Capture the cell that displays the provided text and extract its [x, y] central coordinate. 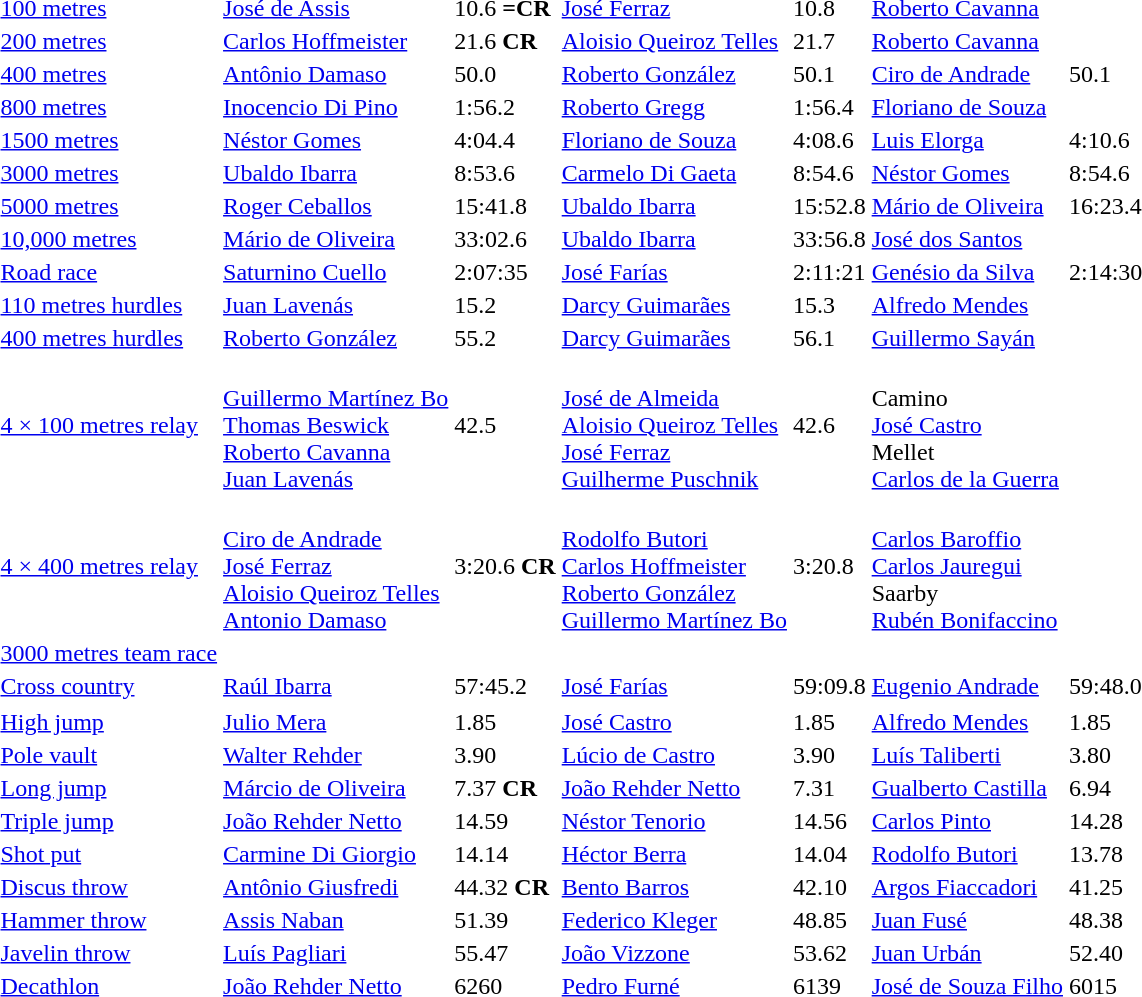
CaminoJosé CastroMelletCarlos de la Guerra [967, 425]
Ciro de Andrade [967, 74]
21.6 CR [505, 41]
José de AlmeidaAloisio Queiroz TellesJosé FerrazGuilherme Puschnik [674, 425]
4:04.4 [505, 140]
Juan Urbán [967, 953]
Juan Fusé [967, 920]
Luís Taliberti [967, 755]
7.37 CR [505, 788]
Antônio Damaso [336, 74]
João Vizzone [674, 953]
Argos Fiaccadori [967, 887]
Guillermo Martínez BoThomas BeswickRoberto CavannaJuan Lavenás [336, 425]
Roger Ceballos [336, 206]
55.2 [505, 338]
Federico Kleger [674, 920]
Genésio da Silva [967, 272]
Carlos BaroffioCarlos JaureguiSaarbyRubén Bonifaccino [967, 566]
Carmine Di Giorgio [336, 854]
Guillermo Sayán [967, 338]
14.56 [829, 821]
Julio Mera [336, 722]
48.85 [829, 920]
Juan Lavenás [336, 305]
3:20.8 [829, 566]
Márcio de Oliveira [336, 788]
51.39 [505, 920]
42.10 [829, 887]
Inocencio Di Pino [336, 107]
Antônio Giusfredi [336, 887]
Carmelo Di Gaeta [674, 173]
Aloisio Queiroz Telles [674, 41]
Luís Pagliari [336, 953]
44.32 CR [505, 887]
33:56.8 [829, 239]
José dos Santos [967, 239]
53.62 [829, 953]
Rodolfo ButoriCarlos HoffmeisterRoberto GonzálezGuillermo Martínez Bo [674, 566]
3:20.6 CR [505, 566]
50.1 [829, 74]
Rodolfo Butori [967, 854]
15:41.8 [505, 206]
57:45.2 [505, 686]
Roberto Cavanna [967, 41]
1:56.4 [829, 107]
59:09.8 [829, 686]
33:02.6 [505, 239]
2:11:21 [829, 272]
Eugenio Andrade [967, 686]
8:53.6 [505, 173]
Luis Elorga [967, 140]
2:07:35 [505, 272]
Carlos Hoffmeister [336, 41]
21.7 [829, 41]
14.14 [505, 854]
Roberto Gregg [674, 107]
Néstor Tenorio [674, 821]
42.5 [505, 425]
Gualberto Castilla [967, 788]
Ciro de AndradeJosé FerrazAloisio Queiroz TellesAntonio Damaso [336, 566]
14.04 [829, 854]
1:56.2 [505, 107]
Carlos Pinto [967, 821]
50.0 [505, 74]
8:54.6 [829, 173]
Assis Naban [336, 920]
15.2 [505, 305]
15.3 [829, 305]
Bento Barros [674, 887]
Raúl Ibarra [336, 686]
Saturnino Cuello [336, 272]
55.47 [505, 953]
José Castro [674, 722]
4:08.6 [829, 140]
15:52.8 [829, 206]
7.31 [829, 788]
Héctor Berra [674, 854]
Walter Rehder [336, 755]
56.1 [829, 338]
Lúcio de Castro [674, 755]
14.59 [505, 821]
42.6 [829, 425]
